Scan for the cell matching the given text and deliver its (X, Y) coordinate at center. 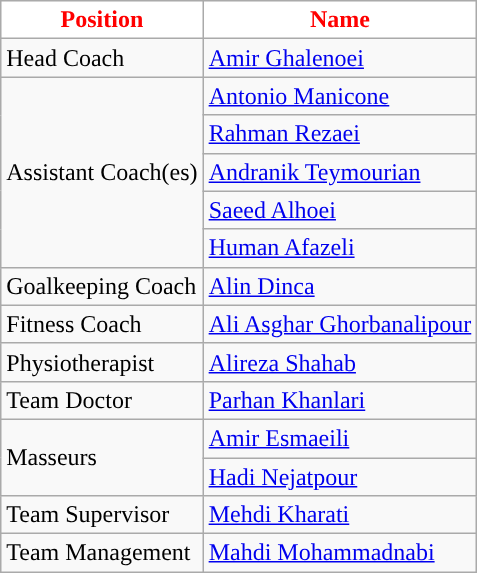
Name (340, 20)
Head Coach (102, 58)
Alin Dinca (340, 286)
Mehdi Kharati (340, 515)
Team Management (102, 553)
Mahdi Mohammadnabi (340, 553)
Antonio Manicone (340, 96)
Alireza Shahab (340, 362)
Team Doctor (102, 400)
Fitness Coach (102, 324)
Ali Asghar Ghorbanalipour (340, 324)
Goalkeeping Coach (102, 286)
Human Afazeli (340, 248)
Masseurs (102, 457)
Team Supervisor (102, 515)
Amir Esmaeili (340, 438)
Parhan Khanlari (340, 400)
Position (102, 20)
Assistant Coach(es) (102, 172)
Saeed Alhoei (340, 210)
Amir Ghalenoei (340, 58)
Hadi Nejatpour (340, 477)
Andranik Teymourian (340, 172)
Rahman Rezaei (340, 134)
Physiotherapist (102, 362)
